Return the [X, Y] coordinate for the center point of the cell that contains the specified text.  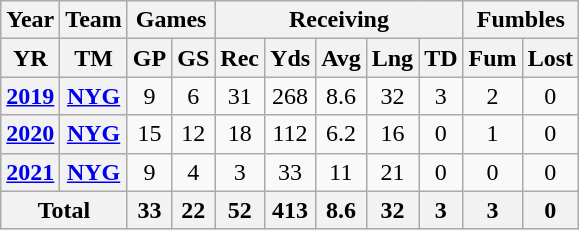
21 [392, 172]
413 [290, 210]
4 [194, 172]
16 [392, 134]
18 [240, 134]
Team [94, 20]
Total [64, 210]
6 [194, 96]
52 [240, 210]
GP [149, 58]
268 [290, 96]
TM [94, 58]
1 [492, 134]
22 [194, 210]
Yds [290, 58]
Fum [492, 58]
Rec [240, 58]
Games [170, 20]
2020 [30, 134]
Lng [392, 58]
6.2 [342, 134]
31 [240, 96]
2021 [30, 172]
YR [30, 58]
15 [149, 134]
Fumbles [520, 20]
11 [342, 172]
TD [441, 58]
112 [290, 134]
GS [194, 58]
Avg [342, 58]
2 [492, 96]
Lost [550, 58]
Receiving [339, 20]
12 [194, 134]
Year [30, 20]
2019 [30, 96]
